Find where the given text appears and provide that cell's center as (x, y) coordinate. 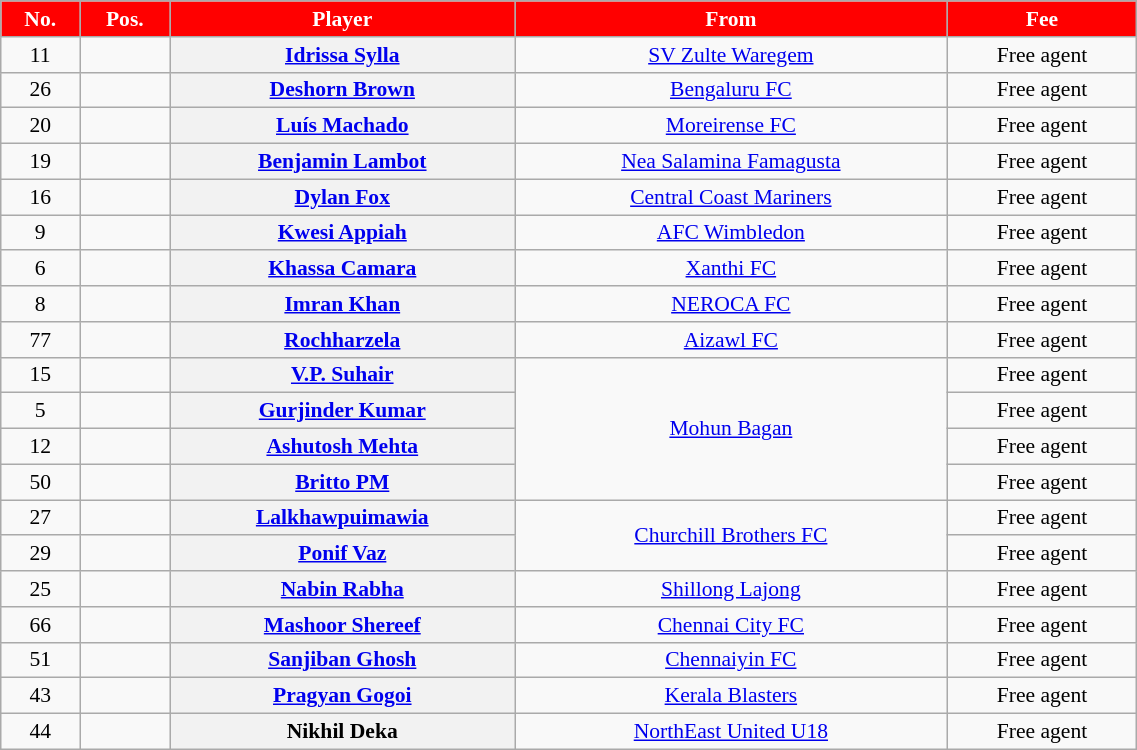
NorthEast United U18 (732, 732)
Kwesi Appiah (342, 233)
Khassa Camara (342, 269)
15 (40, 375)
66 (40, 625)
44 (40, 732)
Player (342, 19)
Mashoor Shereef (342, 625)
Britto PM (342, 482)
Nea Salamina Famagusta (732, 162)
Nabin Rabha (342, 589)
26 (40, 90)
Sanjiban Ghosh (342, 660)
Churchill Brothers FC (732, 536)
Gurjinder Kumar (342, 411)
Central Coast Mariners (732, 197)
V.P. Suhair (342, 375)
Rochharzela (342, 340)
43 (40, 696)
Shillong Lajong (732, 589)
Idrissa Sylla (342, 55)
51 (40, 660)
25 (40, 589)
29 (40, 554)
Pragyan Gogoi (342, 696)
Fee (1042, 19)
77 (40, 340)
Ponif Vaz (342, 554)
Moreirense FC (732, 126)
Kerala Blasters (732, 696)
16 (40, 197)
Benjamin Lambot (342, 162)
19 (40, 162)
Mohun Bagan (732, 428)
27 (40, 518)
Luís Machado (342, 126)
No. (40, 19)
Xanthi FC (732, 269)
Ashutosh Mehta (342, 447)
50 (40, 482)
Chennaiyin FC (732, 660)
NEROCA FC (732, 304)
Bengaluru FC (732, 90)
Chennai City FC (732, 625)
SV Zulte Waregem (732, 55)
Dylan Fox (342, 197)
6 (40, 269)
Lalkhawpuimawia (342, 518)
Deshorn Brown (342, 90)
20 (40, 126)
Nikhil Deka (342, 732)
Aizawl FC (732, 340)
11 (40, 55)
5 (40, 411)
9 (40, 233)
8 (40, 304)
AFC Wimbledon (732, 233)
12 (40, 447)
Pos. (125, 19)
Imran Khan (342, 304)
From (732, 19)
